Find where the given text appears and provide that cell's center as (x, y) coordinate. 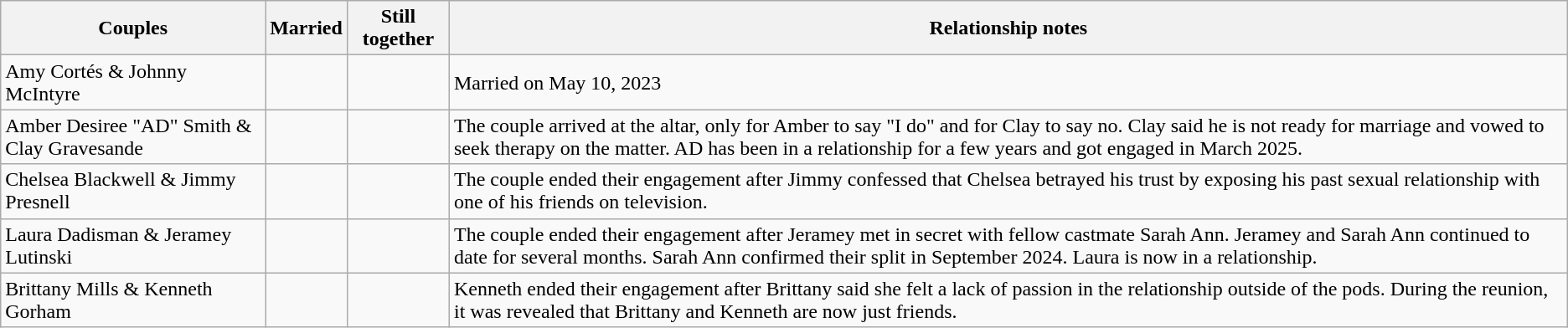
Couples (133, 28)
Chelsea Blackwell & Jimmy Presnell (133, 191)
Amber Desiree "AD" Smith & Clay Gravesande (133, 137)
Relationship notes (1008, 28)
Married (307, 28)
Married on May 10, 2023 (1008, 82)
Laura Dadisman & Jeramey Lutinski (133, 246)
Brittany Mills & Kenneth Gorham (133, 300)
Amy Cortés & Johnny McIntyre (133, 82)
Still together (398, 28)
